Pinpoint the cell where the given text exists, returning its (X, Y) midpoint coordinate. 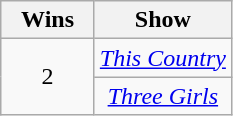
This Country (162, 58)
2 (48, 77)
Three Girls (162, 96)
Wins (48, 20)
Show (162, 20)
